Determine the (X, Y) coordinate at the center of the cell enclosing the given text.  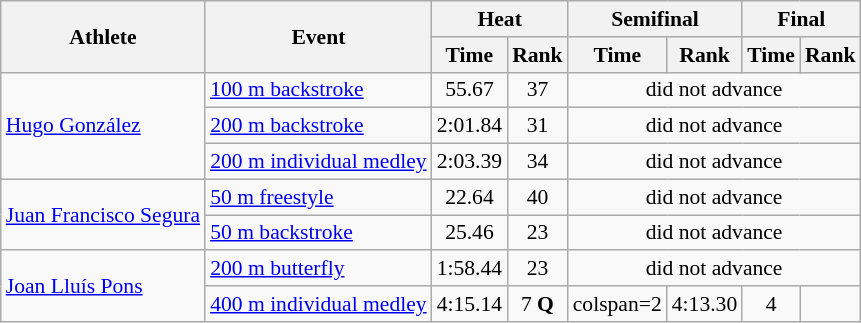
Athlete (103, 36)
50 m backstroke (318, 233)
4 (771, 304)
Heat (500, 19)
100 m backstroke (318, 90)
colspan=2 (618, 304)
7 Q (538, 304)
55.67 (470, 90)
Final (801, 19)
Event (318, 36)
Hugo González (103, 126)
200 m butterfly (318, 269)
200 m individual medley (318, 162)
200 m backstroke (318, 126)
37 (538, 90)
34 (538, 162)
1:58.44 (470, 269)
2:01.84 (470, 126)
4:15.14 (470, 304)
4:13.30 (704, 304)
Joan Lluís Pons (103, 286)
400 m individual medley (318, 304)
25.46 (470, 233)
Juan Francisco Segura (103, 214)
50 m freestyle (318, 197)
2:03.39 (470, 162)
31 (538, 126)
40 (538, 197)
22.64 (470, 197)
Semifinal (656, 19)
